Identify which cell holds the provided text, then report its [X, Y] central coordinate. 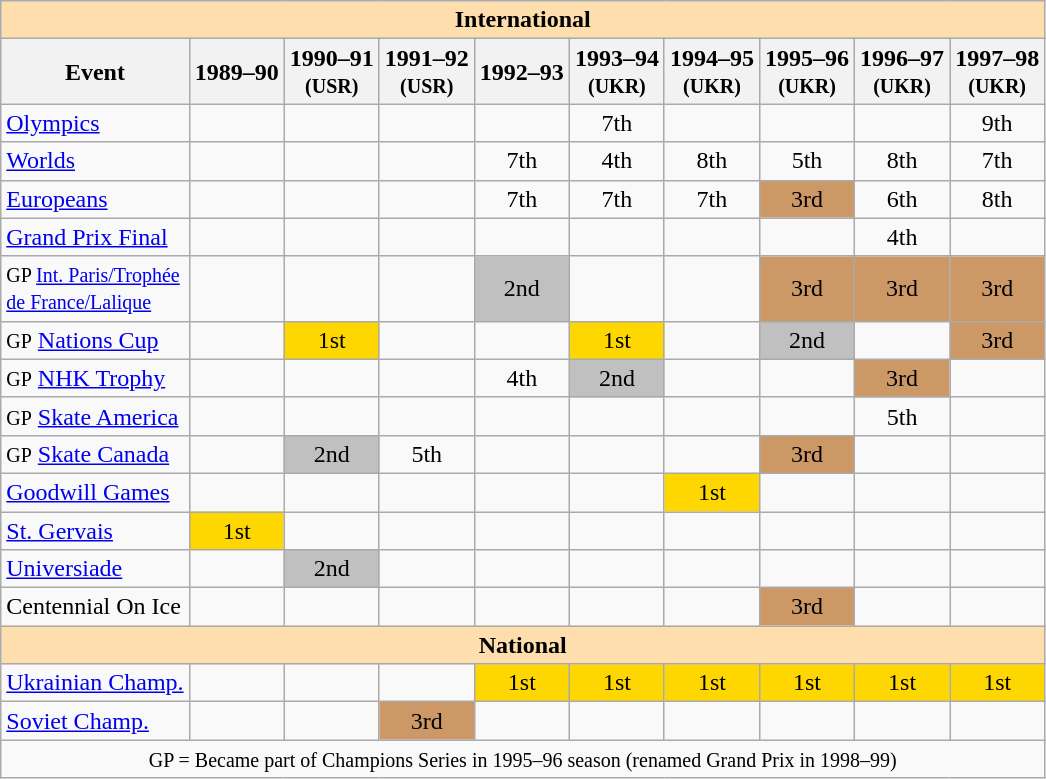
Event [95, 72]
Soviet Champ. [95, 721]
1994–95 (UKR) [712, 72]
Goodwill Games [95, 492]
1992–93 [522, 72]
GP Skate America [95, 416]
National [523, 645]
6th [902, 199]
GP NHK Trophy [95, 378]
GP Int. Paris/Trophée de France/Lalique [95, 288]
1996–97 (UKR) [902, 72]
1995–96 (UKR) [806, 72]
International [523, 20]
Europeans [95, 199]
GP Nations Cup [95, 340]
GP Skate Canada [95, 454]
St. Gervais [95, 531]
Worlds [95, 161]
1990–91 (USR) [332, 72]
Universiade [95, 569]
1997–98 (UKR) [998, 72]
9th [998, 123]
1989–90 [236, 72]
GP = Became part of Champions Series in 1995–96 season (renamed Grand Prix in 1998–99) [523, 759]
Grand Prix Final [95, 237]
Olympics [95, 123]
Ukrainian Champ. [95, 683]
1993–94 (UKR) [616, 72]
1991–92 (USR) [426, 72]
Centennial On Ice [95, 607]
